For the text-containing cell, return its midpoint in [x, y] coordinate format. 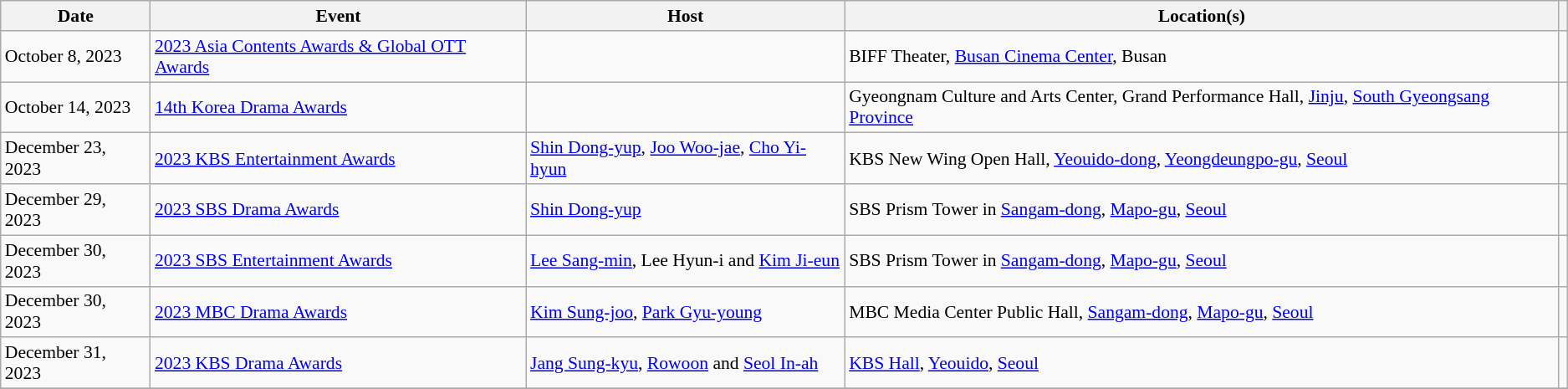
Host [686, 16]
Jang Sung-kyu, Rowoon and Seol In-ah [686, 363]
Kim Sung-joo, Park Gyu-young [686, 311]
KBS New Wing Open Hall, Yeouido-dong, Yeongdeungpo-gu, Seoul [1201, 159]
2023 KBS Drama Awards [338, 363]
December 31, 2023 [75, 363]
KBS Hall, Yeouido, Seoul [1201, 363]
2023 SBS Entertainment Awards [338, 261]
2023 Asia Contents Awards & Global OTT Awards [338, 57]
December 23, 2023 [75, 159]
Event [338, 16]
Date [75, 16]
Shin Dong-yup [686, 209]
14th Korea Drama Awards [338, 107]
BIFF Theater, Busan Cinema Center, Busan [1201, 57]
2023 KBS Entertainment Awards [338, 159]
2023 MBC Drama Awards [338, 311]
October 14, 2023 [75, 107]
Gyeongnam Culture and Arts Center, Grand Performance Hall, Jinju, South Gyeongsang Province [1201, 107]
Location(s) [1201, 16]
MBC Media Center Public Hall, Sangam-dong, Mapo-gu, Seoul [1201, 311]
October 8, 2023 [75, 57]
December 29, 2023 [75, 209]
Shin Dong-yup, Joo Woo-jae, Cho Yi-hyun [686, 159]
Lee Sang-min, Lee Hyun-i and Kim Ji-eun [686, 261]
2023 SBS Drama Awards [338, 209]
